Search for the cell housing the specified text and yield its [X, Y] center coordinate. 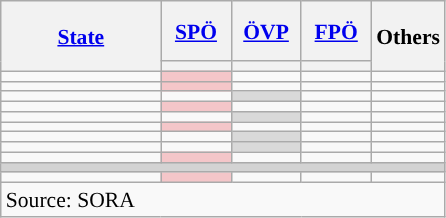
State [81, 36]
Source: SORA [223, 200]
Others [408, 36]
FPÖ [336, 31]
SPÖ [196, 31]
ÖVP [266, 31]
